Return [X, Y] of the center of cell containing provided text 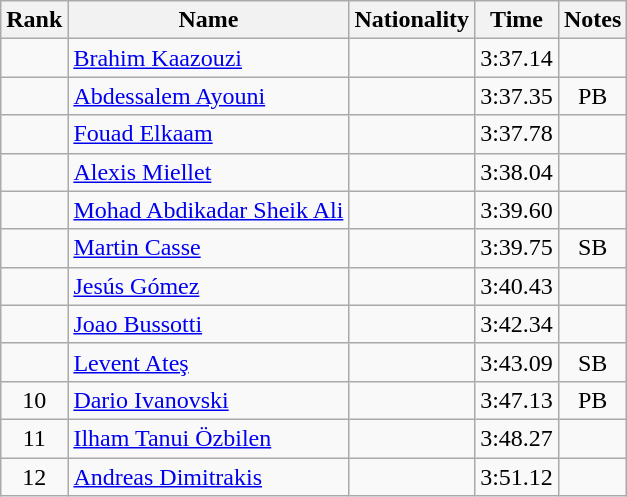
Time [517, 20]
Alexis Miellet [208, 172]
Fouad Elkaam [208, 134]
3:47.13 [517, 400]
3:37.14 [517, 58]
Brahim Kaazouzi [208, 58]
Dario Ivanovski [208, 400]
Ilham Tanui Özbilen [208, 438]
Andreas Dimitrakis [208, 477]
3:39.75 [517, 248]
3:39.60 [517, 210]
Joao Bussotti [208, 324]
10 [34, 400]
Abdessalem Ayouni [208, 96]
3:37.78 [517, 134]
11 [34, 438]
3:38.04 [517, 172]
3:40.43 [517, 286]
Levent Ateş [208, 362]
Notes [592, 20]
Jesús Gómez [208, 286]
Nationality [412, 20]
Martin Casse [208, 248]
12 [34, 477]
3:51.12 [517, 477]
Mohad Abdikadar Sheik Ali [208, 210]
3:42.34 [517, 324]
3:43.09 [517, 362]
3:37.35 [517, 96]
Rank [34, 20]
Name [208, 20]
3:48.27 [517, 438]
